Pinpoint the cell where the given text exists, returning its [x, y] midpoint coordinate. 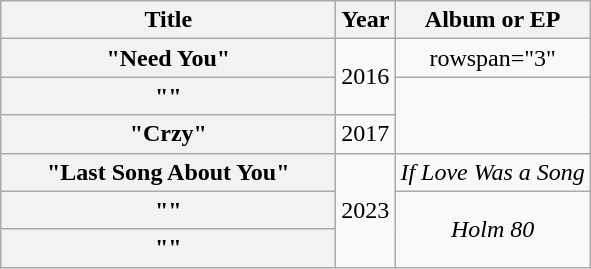
If Love Was a Song [493, 172]
Album or EP [493, 20]
"Crzy" [168, 134]
Holm 80 [493, 229]
"Last Song About You" [168, 172]
"Need You" [168, 58]
Year [366, 20]
2017 [366, 134]
Title [168, 20]
rowspan="3" [493, 58]
2016 [366, 77]
2023 [366, 210]
